Return [X, Y] of the center of cell containing provided text 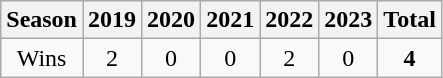
Total [410, 20]
2021 [230, 20]
Wins [42, 58]
4 [410, 58]
2020 [172, 20]
2023 [348, 20]
2022 [290, 20]
2019 [112, 20]
Season [42, 20]
